From the cell containing the given text, extract its center point as (x, y) coordinate. 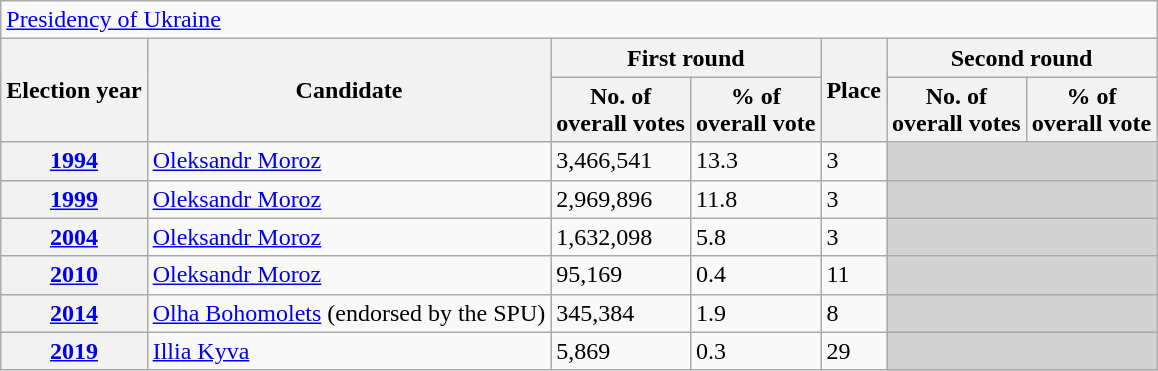
1994 (74, 161)
8 (854, 313)
95,169 (621, 275)
345,384 (621, 313)
Second round (1022, 58)
2010 (74, 275)
1.9 (755, 313)
1999 (74, 199)
5.8 (755, 237)
3,466,541 (621, 161)
29 (854, 351)
2014 (74, 313)
2019 (74, 351)
Place (854, 90)
First round (686, 58)
Election year (74, 90)
11.8 (755, 199)
13.3 (755, 161)
Olha Bohomolets (endorsed by the SPU) (349, 313)
11 (854, 275)
0.4 (755, 275)
5,869 (621, 351)
1,632,098 (621, 237)
Illia Kyva (349, 351)
2,969,896 (621, 199)
2004 (74, 237)
0.3 (755, 351)
Presidency of Ukraine (579, 20)
Candidate (349, 90)
